Output the [X, Y] coordinate of the center of the cell containing the given text.  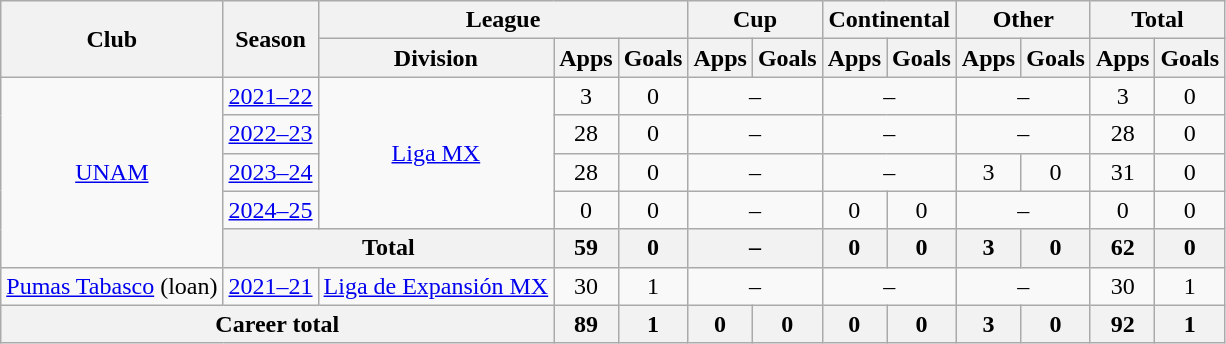
92 [1122, 324]
2024–25 [270, 210]
2021–22 [270, 96]
2022–23 [270, 134]
89 [586, 324]
Season [270, 39]
Career total [278, 324]
Club [112, 39]
2023–24 [270, 172]
Liga de Expansión MX [436, 286]
31 [1122, 172]
Cup [755, 20]
59 [586, 248]
UNAM [112, 172]
2021–21 [270, 286]
Liga MX [436, 153]
Other [1023, 20]
League [503, 20]
62 [1122, 248]
Pumas Tabasco (loan) [112, 286]
Continental [889, 20]
Division [436, 58]
